Locate the cell with the specified text and output its (x, y) center coordinate. 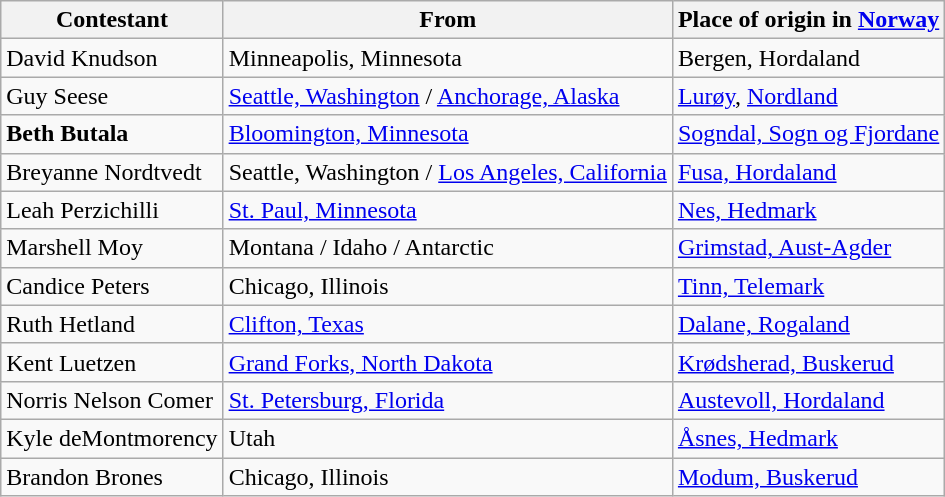
Candice Peters (112, 286)
Åsnes, Hedmark (808, 438)
Modum, Buskerud (808, 477)
St. Paul, Minnesota (448, 210)
Lurøy, Nordland (808, 96)
Guy Seese (112, 96)
Dalane, Rogaland (808, 324)
Utah (448, 438)
Leah Perzichilli (112, 210)
Bloomington, Minnesota (448, 134)
Tinn, Telemark (808, 286)
David Knudson (112, 58)
Fusa, Hordaland (808, 172)
Kent Luetzen (112, 362)
Ruth Hetland (112, 324)
From (448, 20)
Nes, Hedmark (808, 210)
Seattle, Washington / Anchorage, Alaska (448, 96)
Grimstad, Aust-Agder (808, 248)
Sogndal, Sogn og Fjordane (808, 134)
St. Petersburg, Florida (448, 400)
Austevoll, Hordaland (808, 400)
Krødsherad, Buskerud (808, 362)
Minneapolis, Minnesota (448, 58)
Seattle, Washington / Los Angeles, California (448, 172)
Contestant (112, 20)
Grand Forks, North Dakota (448, 362)
Clifton, Texas (448, 324)
Montana / Idaho / Antarctic (448, 248)
Brandon Brones (112, 477)
Marshell Moy (112, 248)
Kyle deMontmorency (112, 438)
Norris Nelson Comer (112, 400)
Breyanne Nordtvedt (112, 172)
Place of origin in Norway (808, 20)
Bergen, Hordaland (808, 58)
Beth Butala (112, 134)
